From the cell containing the given text, extract its center point as [x, y] coordinate. 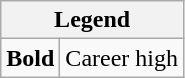
Career high [122, 58]
Legend [92, 20]
Bold [30, 58]
